Return the [X, Y] coordinate for the center point of the cell that contains the specified text.  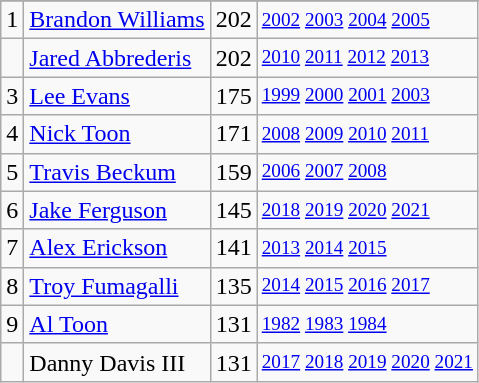
6 [12, 210]
1999 2000 2001 2003 [367, 96]
2014 2015 2016 2017 [367, 286]
159 [234, 172]
8 [12, 286]
5 [12, 172]
2018 2019 2020 2021 [367, 210]
1982 1983 1984 [367, 324]
2013 2014 2015 [367, 248]
Nick Toon [117, 134]
1 [12, 20]
Brandon Williams [117, 20]
135 [234, 286]
Lee Evans [117, 96]
2010 2011 2012 2013 [367, 58]
145 [234, 210]
171 [234, 134]
175 [234, 96]
Danny Davis III [117, 362]
2008 2009 2010 2011 [367, 134]
Jared Abbrederis [117, 58]
Al Toon [117, 324]
3 [12, 96]
Travis Beckum [117, 172]
Jake Ferguson [117, 210]
2017 2018 2019 2020 2021 [367, 362]
Troy Fumagalli [117, 286]
9 [12, 324]
7 [12, 248]
2006 2007 2008 [367, 172]
4 [12, 134]
141 [234, 248]
Alex Erickson [117, 248]
2002 2003 2004 2005 [367, 20]
